Search for the cell housing the specified text and yield its [x, y] center coordinate. 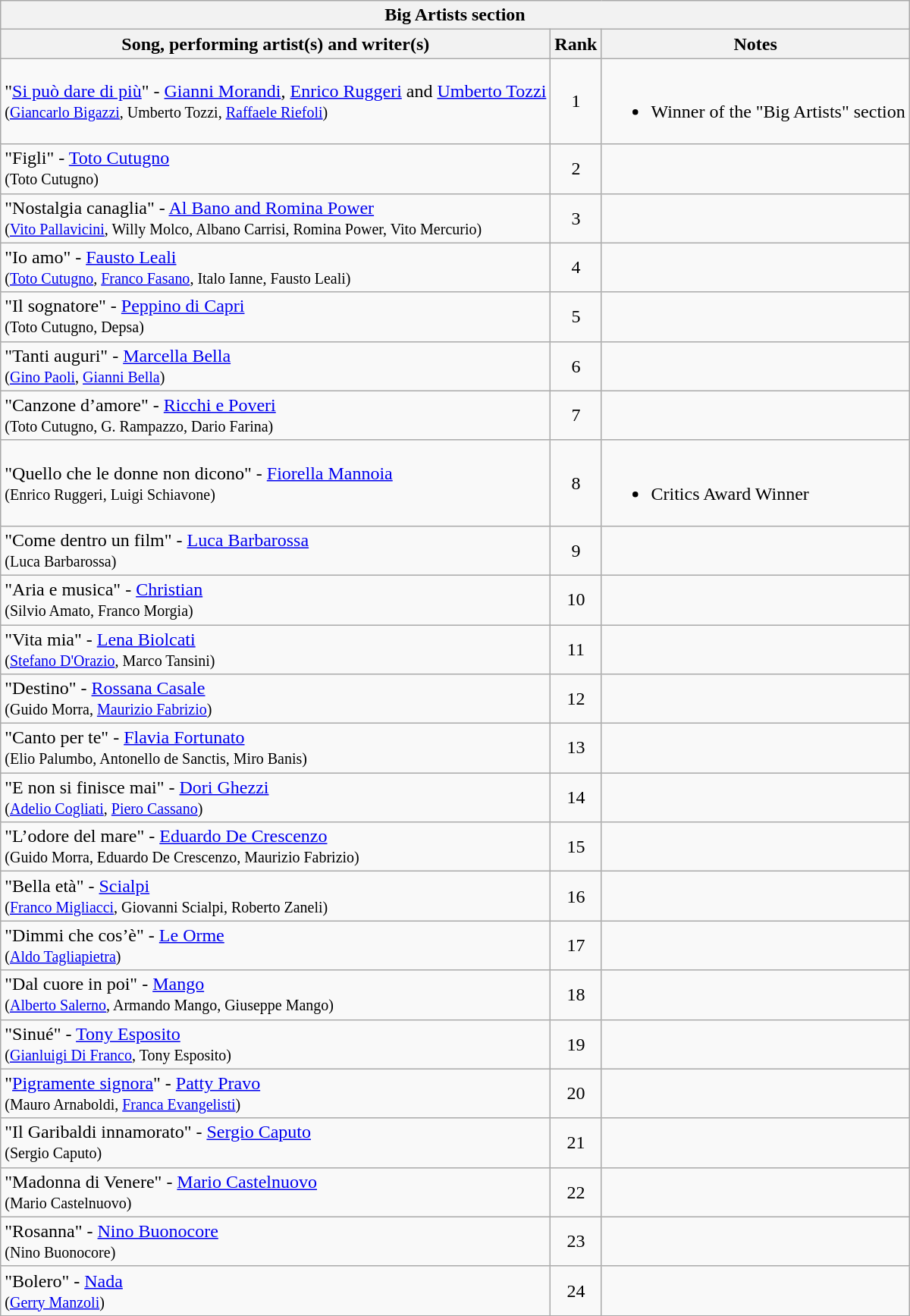
"Canzone d’amore" - Ricchi e Poveri (Toto Cutugno, G. Rampazzo, Dario Farina) [276, 416]
"Dimmi che cos’è" - Le Orme (Aldo Tagliapietra) [276, 945]
21 [576, 1142]
17 [576, 945]
Rank [576, 44]
9 [576, 551]
20 [576, 1094]
7 [576, 416]
Song, performing artist(s) and writer(s) [276, 44]
"Io amo" - Fausto Leali (Toto Cutugno, Franco Fasano, Italo Ianne, Fausto Leali) [276, 267]
Winner of the "Big Artists" section [755, 102]
"Madonna di Venere" - Mario Castelnuovo (Mario Castelnuovo) [276, 1192]
"Vita mia" - Lena Biolcati (Stefano D'Orazio, Marco Tansini) [276, 649]
"Come dentro un film" - Luca Barbarossa (Luca Barbarossa) [276, 551]
"Dal cuore in poi" - Mango (Alberto Salerno, Armando Mango, Giuseppe Mango) [276, 995]
4 [576, 267]
"Si può dare di più" - Gianni Morandi, Enrico Ruggeri and Umberto Tozzi (Giancarlo Bigazzi, Umberto Tozzi, Raffaele Riefoli) [276, 102]
"Destino" - Rossana Casale (Guido Morra, Maurizio Fabrizio) [276, 699]
"Bella età" - Scialpi(Franco Migliacci, Giovanni Scialpi, Roberto Zaneli) [276, 897]
18 [576, 995]
2 [576, 168]
"L’odore del mare" - Eduardo De Crescenzo (Guido Morra, Eduardo De Crescenzo, Maurizio Fabrizio) [276, 846]
"E non si finisce mai" - Dori Ghezzi(Adelio Cogliati, Piero Cassano) [276, 798]
Big Artists section [455, 15]
"Sinué" - Tony Esposito (Gianluigi Di Franco, Tony Esposito) [276, 1044]
"Il Garibaldi innamorato" - Sergio Caputo (Sergio Caputo) [276, 1142]
"Il sognatore" - Peppino di Capri (Toto Cutugno, Depsa) [276, 317]
Critics Award Winner [755, 482]
5 [576, 317]
Notes [755, 44]
19 [576, 1044]
24 [576, 1291]
"Aria e musica" - Christian(Silvio Amato, Franco Morgia) [276, 599]
10 [576, 599]
1 [576, 102]
6 [576, 366]
16 [576, 897]
8 [576, 482]
11 [576, 649]
"Quello che le donne non dicono" - Fiorella Mannoia (Enrico Ruggeri, Luigi Schiavone) [276, 482]
12 [576, 699]
"Tanti auguri" - Marcella Bella (Gino Paoli, Gianni Bella) [276, 366]
"Bolero" - Nada (Gerry Manzoli) [276, 1291]
13 [576, 748]
"Figli" - Toto Cutugno(Toto Cutugno) [276, 168]
23 [576, 1241]
"Pigramente signora" - Patty Pravo(Mauro Arnaboldi, Franca Evangelisti) [276, 1094]
14 [576, 798]
"Canto per te" - Flavia Fortunato (Elio Palumbo, Antonello de Sanctis, Miro Banis) [276, 748]
3 [576, 218]
15 [576, 846]
22 [576, 1192]
"Rosanna" - Nino Buonocore(Nino Buonocore) [276, 1241]
"Nostalgia canaglia" - Al Bano and Romina Power(Vito Pallavicini, Willy Molco, Albano Carrisi, Romina Power, Vito Mercurio) [276, 218]
